Search for the cell housing the specified text and yield its [X, Y] center coordinate. 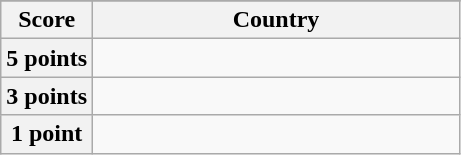
Score [47, 20]
Country [276, 20]
1 point [47, 134]
3 points [47, 96]
5 points [47, 58]
